Capture the cell that displays the provided text and extract its (X, Y) central coordinate. 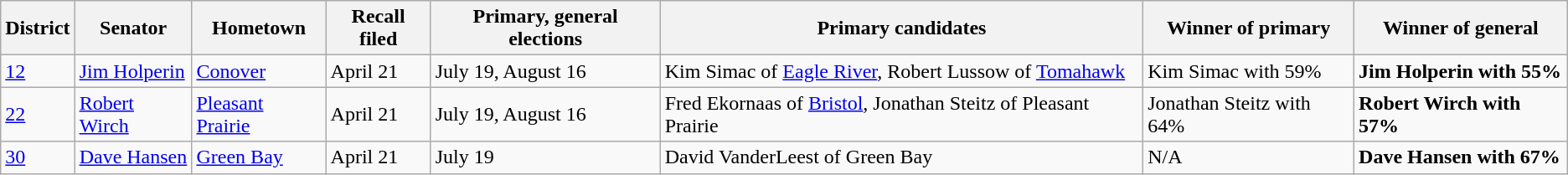
Jim Holperin (133, 71)
12 (38, 71)
Green Bay (259, 157)
Primary, general elections (545, 28)
Dave Hansen (133, 157)
July 19 (545, 157)
District (38, 28)
30 (38, 157)
Jonathan Steitz with 64% (1249, 114)
Fred Ekornaas of Bristol, Jonathan Steitz of Pleasant Prairie (901, 114)
Dave Hansen with 67% (1461, 157)
Recall filed (379, 28)
Robert Wirch (133, 114)
Winner of general (1461, 28)
Kim Simac of Eagle River, Robert Lussow of Tomahawk (901, 71)
Winner of primary (1249, 28)
Hometown (259, 28)
Conover (259, 71)
Senator (133, 28)
Pleasant Prairie (259, 114)
Primary candidates (901, 28)
Robert Wirch with 57% (1461, 114)
Kim Simac with 59% (1249, 71)
22 (38, 114)
N/A (1249, 157)
Jim Holperin with 55% (1461, 71)
David VanderLeest of Green Bay (901, 157)
